Identify which cell holds the provided text, then report its (x, y) central coordinate. 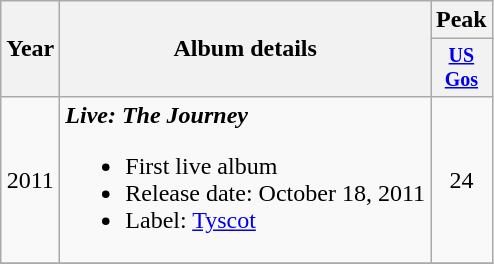
Live: The JourneyFirst live albumRelease date: October 18, 2011Label: Tyscot (246, 180)
24 (462, 180)
Year (30, 49)
US Gos (462, 68)
2011 (30, 180)
Peak (462, 20)
Album details (246, 49)
